For the text-containing cell, return its midpoint in (X, Y) coordinate format. 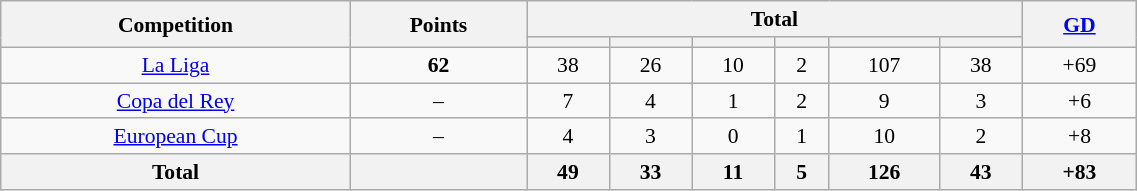
+69 (1080, 65)
+6 (1080, 101)
+8 (1080, 136)
107 (884, 65)
GD (1080, 24)
5 (801, 172)
9 (884, 101)
Points (438, 24)
49 (568, 172)
European Cup (176, 136)
7 (568, 101)
Competition (176, 24)
43 (982, 172)
Copa del Rey (176, 101)
126 (884, 172)
11 (734, 172)
33 (650, 172)
0 (734, 136)
La Liga (176, 65)
26 (650, 65)
+83 (1080, 172)
62 (438, 65)
